Find where the given text appears and provide that cell's center as [x, y] coordinate. 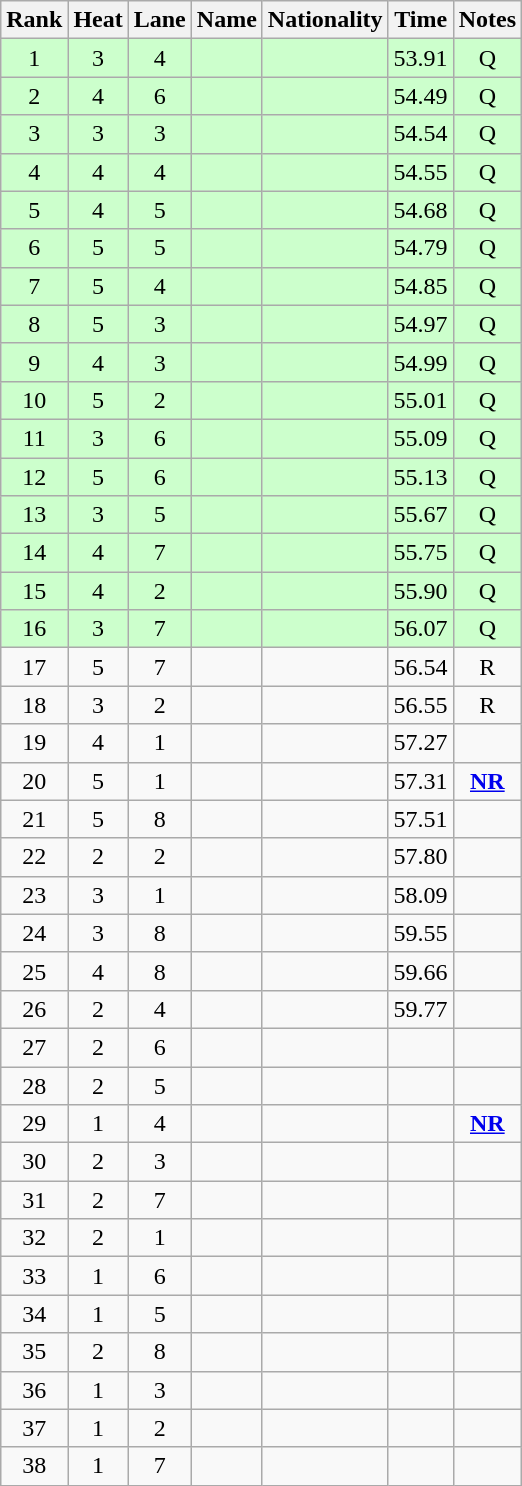
13 [34, 515]
29 [34, 1124]
21 [34, 819]
54.85 [420, 286]
55.09 [420, 438]
Time [420, 20]
57.51 [420, 819]
59.66 [420, 971]
10 [34, 400]
18 [34, 705]
54.55 [420, 172]
37 [34, 1428]
54.79 [420, 248]
Name [226, 20]
56.07 [420, 629]
26 [34, 1009]
27 [34, 1047]
28 [34, 1085]
12 [34, 477]
11 [34, 438]
55.90 [420, 591]
33 [34, 1276]
55.13 [420, 477]
58.09 [420, 895]
Notes [487, 20]
54.99 [420, 362]
22 [34, 857]
57.27 [420, 743]
34 [34, 1314]
35 [34, 1352]
59.77 [420, 1009]
25 [34, 971]
Heat [98, 20]
20 [34, 781]
55.75 [420, 553]
57.31 [420, 781]
54.97 [420, 324]
56.54 [420, 667]
57.80 [420, 857]
56.55 [420, 705]
9 [34, 362]
24 [34, 933]
19 [34, 743]
38 [34, 1466]
16 [34, 629]
17 [34, 667]
55.67 [420, 515]
54.49 [420, 96]
54.54 [420, 134]
36 [34, 1390]
30 [34, 1162]
54.68 [420, 210]
Nationality [325, 20]
31 [34, 1200]
Lane [160, 20]
14 [34, 553]
55.01 [420, 400]
15 [34, 591]
32 [34, 1238]
23 [34, 895]
59.55 [420, 933]
53.91 [420, 58]
Rank [34, 20]
